Return the [x, y] coordinate for the center point of the cell that contains the specified text.  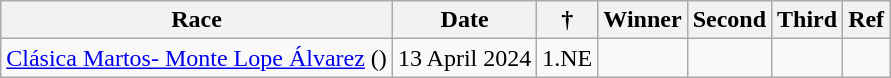
1.NE [568, 58]
Third [808, 20]
13 April 2024 [464, 58]
Ref [866, 20]
Race [197, 20]
Winner [642, 20]
Clásica Martos- Monte Lope Álvarez () [197, 58]
Second [729, 20]
Date [464, 20]
† [568, 20]
